From the cell containing the given text, extract its center point as (X, Y) coordinate. 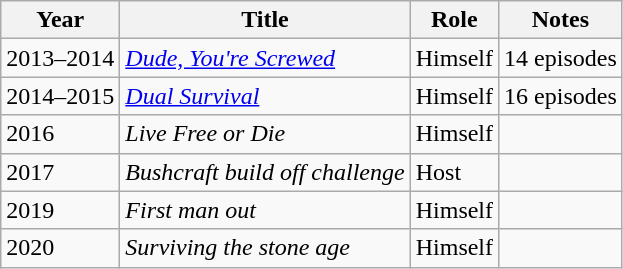
2019 (60, 210)
Host (454, 172)
2020 (60, 248)
2014–2015 (60, 96)
Notes (561, 20)
Role (454, 20)
First man out (265, 210)
Title (265, 20)
Year (60, 20)
2013–2014 (60, 58)
Live Free or Die (265, 134)
14 episodes (561, 58)
2017 (60, 172)
Bushcraft build off challenge (265, 172)
Dude, You're Screwed (265, 58)
16 episodes (561, 96)
Surviving the stone age (265, 248)
Dual Survival (265, 96)
2016 (60, 134)
